Search for the cell housing the specified text and yield its [x, y] center coordinate. 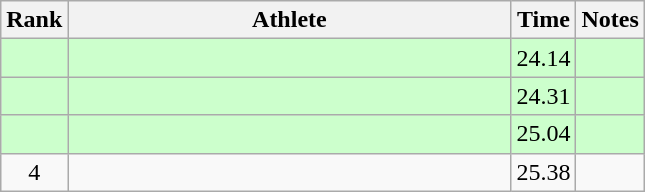
Rank [34, 20]
Time [544, 20]
Athlete [290, 20]
Notes [610, 20]
24.31 [544, 96]
24.14 [544, 58]
4 [34, 172]
25.04 [544, 134]
25.38 [544, 172]
